Determine the (X, Y) coordinate at the center of the cell enclosing the given text.  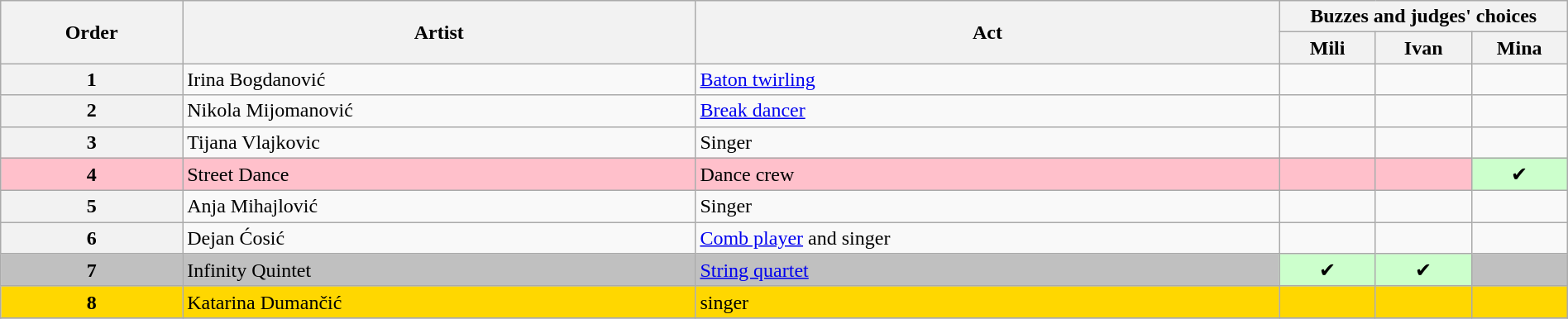
String quartet (987, 270)
Order (92, 32)
Irina Bogdanović (439, 79)
Katarina Dumančić (439, 302)
Artist (439, 32)
Anja Mihajlović (439, 207)
1 (92, 79)
Dejan Ćosić (439, 238)
2 (92, 111)
Baton twirling (987, 79)
Mina (1519, 48)
Mili (1327, 48)
Dance crew (987, 174)
Break dancer (987, 111)
Nikola Mijomanović (439, 111)
5 (92, 207)
3 (92, 142)
Tijana Vlajkovic (439, 142)
Infinity Quintet (439, 270)
4 (92, 174)
Street Dance (439, 174)
Ivan (1423, 48)
7 (92, 270)
Buzzes and judges' choices (1423, 17)
Comb player and singer (987, 238)
8 (92, 302)
Act (987, 32)
6 (92, 238)
singer (987, 302)
